Capture the cell that displays the provided text and extract its (X, Y) central coordinate. 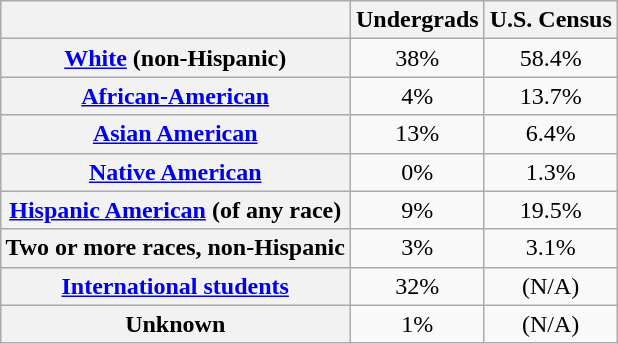
Undergrads (417, 20)
Asian American (175, 134)
African-American (175, 96)
19.5% (550, 210)
13% (417, 134)
38% (417, 58)
9% (417, 210)
1.3% (550, 172)
58.4% (550, 58)
4% (417, 96)
6.4% (550, 134)
Two or more races, non-Hispanic (175, 248)
32% (417, 286)
White (non-Hispanic) (175, 58)
1% (417, 324)
3.1% (550, 248)
3% (417, 248)
Native American (175, 172)
Unknown (175, 324)
0% (417, 172)
Hispanic American (of any race) (175, 210)
13.7% (550, 96)
U.S. Census (550, 20)
International students (175, 286)
